Locate the cell with the specified text and output its (X, Y) center coordinate. 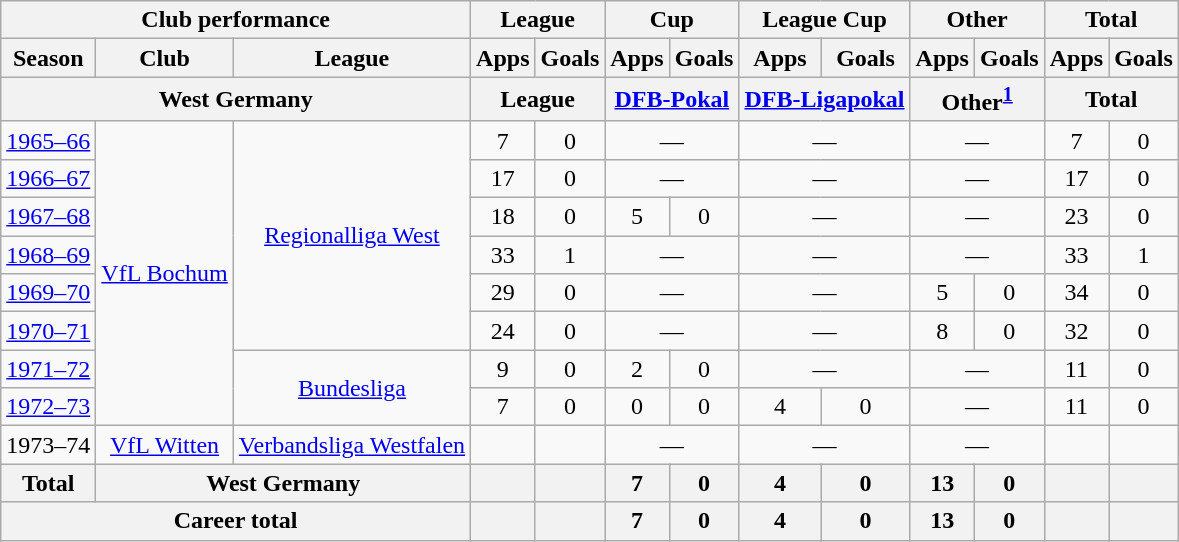
League Cup (824, 20)
Club performance (236, 20)
Career total (236, 521)
1973–74 (48, 445)
VfL Bochum (164, 273)
24 (503, 331)
2 (637, 369)
Cup (672, 20)
34 (1076, 293)
29 (503, 293)
DFB-Pokal (672, 100)
Bundesliga (352, 388)
Other1 (977, 100)
1969–70 (48, 293)
1968–69 (48, 255)
DFB-Ligapokal (824, 100)
VfL Witten (164, 445)
8 (942, 331)
1965–66 (48, 140)
9 (503, 369)
1970–71 (48, 331)
Club (164, 58)
1972–73 (48, 407)
Verbandsliga Westfalen (352, 445)
1967–68 (48, 217)
18 (503, 217)
1966–67 (48, 178)
23 (1076, 217)
Other (977, 20)
Season (48, 58)
1971–72 (48, 369)
Regionalliga West (352, 235)
32 (1076, 331)
